Return the (X, Y) coordinate for the center point of the cell that contains the specified text.  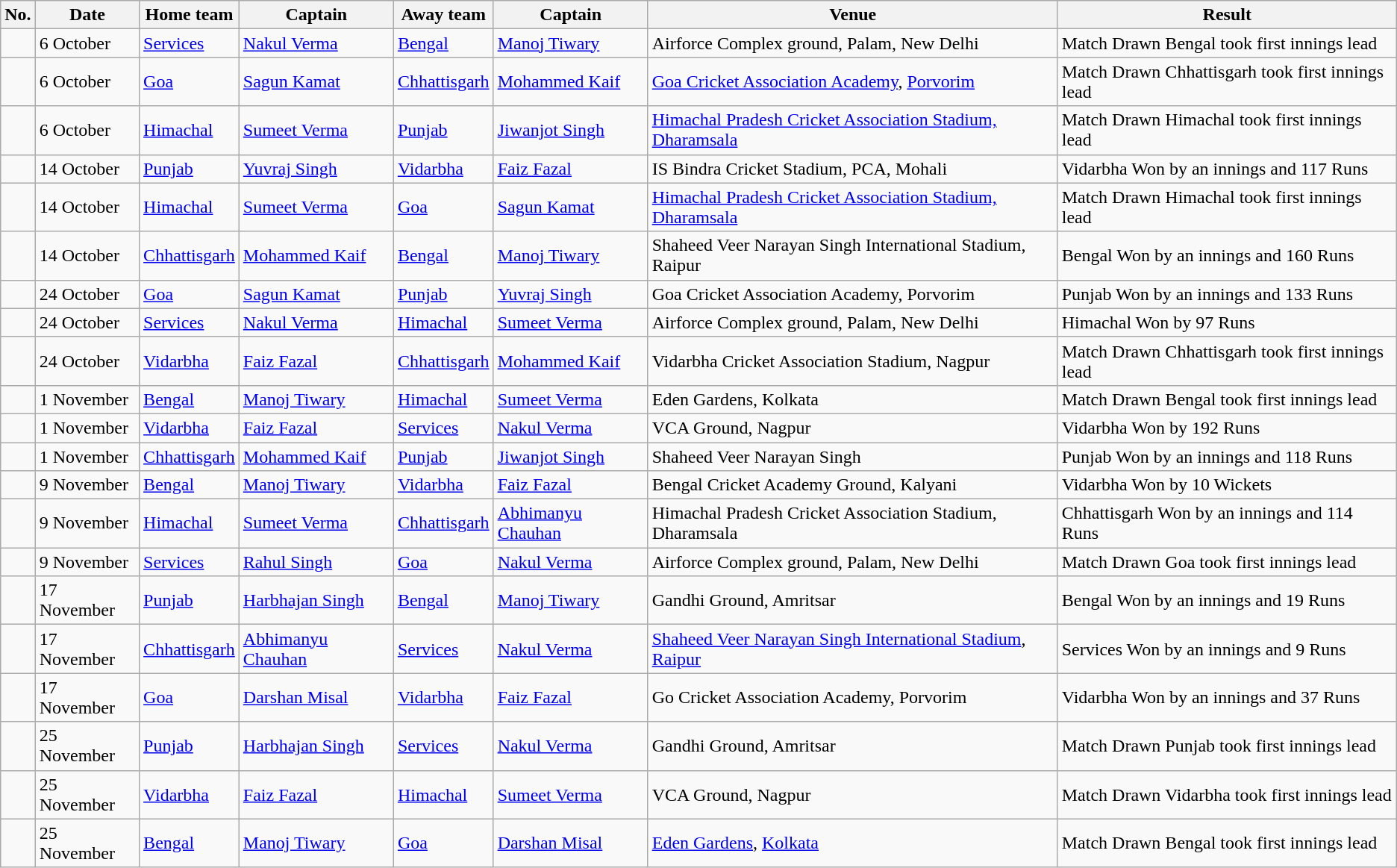
Chhattisgarh Won by an innings and 114 Runs (1227, 524)
Vidarbha Cricket Association Stadium, Nagpur (852, 361)
Vidarbha Won by an innings and 117 Runs (1227, 169)
No. (18, 15)
Go Cricket Association Academy, Porvorim (852, 697)
Punjab Won by an innings and 133 Runs (1227, 294)
Away team (443, 15)
Vidarbha Won by 10 Wickets (1227, 485)
Vidarbha Won by 192 Runs (1227, 428)
Home team (190, 15)
Bengal Won by an innings and 160 Runs (1227, 255)
Venue (852, 15)
Himachal Won by 97 Runs (1227, 322)
Vidarbha Won by an innings and 37 Runs (1227, 697)
Bengal Cricket Academy Ground, Kalyani (852, 485)
Date (87, 15)
Bengal Won by an innings and 19 Runs (1227, 600)
Match Drawn Goa took first innings lead (1227, 562)
Match Drawn Vidarbha took first innings lead (1227, 794)
Shaheed Veer Narayan Singh (852, 456)
Services Won by an innings and 9 Runs (1227, 649)
Result (1227, 15)
Rahul Singh (316, 562)
Match Drawn Punjab took first innings lead (1227, 746)
IS Bindra Cricket Stadium, PCA, Mohali (852, 169)
Punjab Won by an innings and 118 Runs (1227, 456)
